Find where the given text appears and provide that cell's center as (X, Y) coordinate. 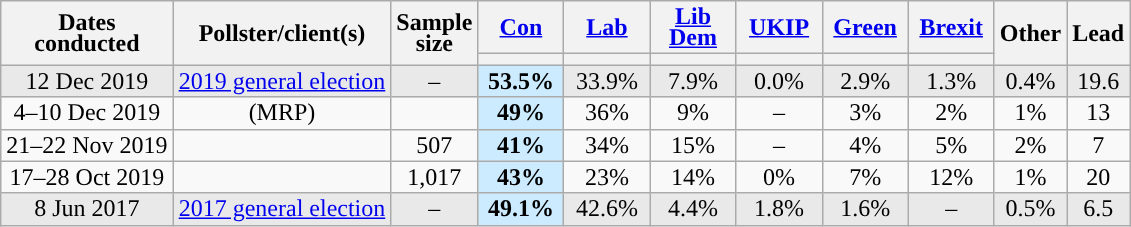
Lab (607, 28)
41% (521, 145)
5% (951, 145)
34% (607, 145)
21–22 Nov 2019 (87, 145)
15% (693, 145)
33.9% (607, 81)
4.4% (693, 209)
1.3% (951, 81)
Samplesize (434, 33)
507 (434, 145)
0.5% (1030, 209)
53.5% (521, 81)
(MRP) (282, 113)
0.4% (1030, 81)
1,017 (434, 177)
Lead (1098, 33)
Other (1030, 33)
36% (607, 113)
UKIP (779, 28)
4% (865, 145)
4–10 Dec 2019 (87, 113)
2017 general election (282, 209)
1.6% (865, 209)
17–28 Oct 2019 (87, 177)
1.8% (779, 209)
14% (693, 177)
43% (521, 177)
3% (865, 113)
Brexit (951, 28)
8 Jun 2017 (87, 209)
12 Dec 2019 (87, 81)
42.6% (607, 209)
Pollster/client(s) (282, 33)
Lib Dem (693, 28)
19.6 (1098, 81)
20 (1098, 177)
23% (607, 177)
7% (865, 177)
7 (1098, 145)
Green (865, 28)
7.9% (693, 81)
49% (521, 113)
Con (521, 28)
0.0% (779, 81)
12% (951, 177)
9% (693, 113)
49.1% (521, 209)
0% (779, 177)
6.5 (1098, 209)
2.9% (865, 81)
2019 general election (282, 81)
13 (1098, 113)
Datesconducted (87, 33)
